Find where the given text appears and provide that cell's center as [x, y] coordinate. 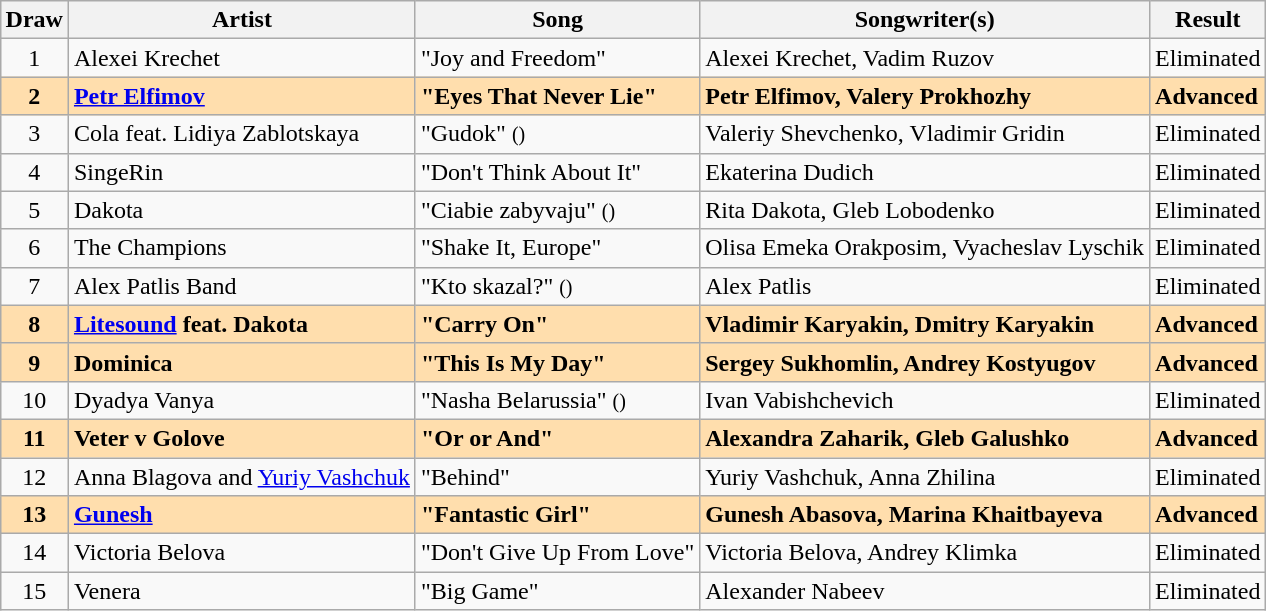
Olisa Emeka Orakposim, Vyacheslav Lyschik [925, 248]
6 [34, 248]
Songwriter(s) [925, 20]
10 [34, 400]
Alexandra Zaharik, Gleb Galushko [925, 438]
"Behind" [557, 477]
8 [34, 324]
3 [34, 134]
15 [34, 591]
Victoria Belova, Andrey Klimka [925, 553]
"Don't Give Up From Love" [557, 553]
Artist [242, 20]
Ivan Vabishchevich [925, 400]
"Gudok" () [557, 134]
Petr Elfimov [242, 96]
Draw [34, 20]
Ekaterina Dudich [925, 172]
4 [34, 172]
"This Is My Day" [557, 362]
Alex Patlis Band [242, 286]
"Don't Think About It" [557, 172]
Song [557, 20]
"Eyes That Never Lie" [557, 96]
Litesound feat. Dakota [242, 324]
"Ciabie zabyvaju" () [557, 210]
Victoria Belova [242, 553]
Vladimir Karyakin, Dmitry Karyakin [925, 324]
Venera [242, 591]
"Fantastic Girl" [557, 515]
"Nasha Belarussia" () [557, 400]
SingeRin [242, 172]
7 [34, 286]
5 [34, 210]
Petr Elfimov, Valery Prokhozhy [925, 96]
11 [34, 438]
Veter v Golove [242, 438]
Alexei Krechet [242, 58]
Dakota [242, 210]
14 [34, 553]
1 [34, 58]
"Or or And" [557, 438]
Alexei Krechet, Vadim Ruzov [925, 58]
Alexander Nabeev [925, 591]
Valeriy Shevchenko, Vladimir Gridin [925, 134]
2 [34, 96]
13 [34, 515]
Result [1208, 20]
12 [34, 477]
Dyadya Vanya [242, 400]
"Joy and Freedom" [557, 58]
Gunesh Abasova, Marina Khaitbayeva [925, 515]
"Shake It, Europe" [557, 248]
Cola feat. Lidiya Zablotskaya [242, 134]
Yuriy Vashchuk, Anna Zhilina [925, 477]
Gunesh [242, 515]
Alex Patlis [925, 286]
"Carry On" [557, 324]
"Kto skazal?" () [557, 286]
9 [34, 362]
Anna Blagova and Yuriy Vashchuk [242, 477]
The Champions [242, 248]
"Big Game" [557, 591]
Sergey Sukhomlin, Andrey Kostyugov [925, 362]
Dominica [242, 362]
Rita Dakota, Gleb Lobodenko [925, 210]
